Determine the [x, y] coordinate at the center of the cell enclosing the given text.  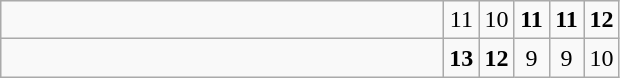
13 [462, 58]
